Extract the (x, y) coordinate from the center of the cell holding the provided text.  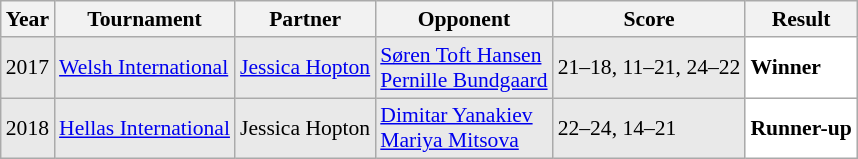
Opponent (464, 19)
Runner-up (800, 128)
Score (650, 19)
Hellas International (144, 128)
21–18, 11–21, 24–22 (650, 68)
22–24, 14–21 (650, 128)
Result (800, 19)
Welsh International (144, 68)
Søren Toft Hansen Pernille Bundgaard (464, 68)
Year (28, 19)
Partner (305, 19)
Dimitar Yanakiev Mariya Mitsova (464, 128)
Winner (800, 68)
Tournament (144, 19)
2018 (28, 128)
2017 (28, 68)
